Find where the given text appears and provide that cell's center as [x, y] coordinate. 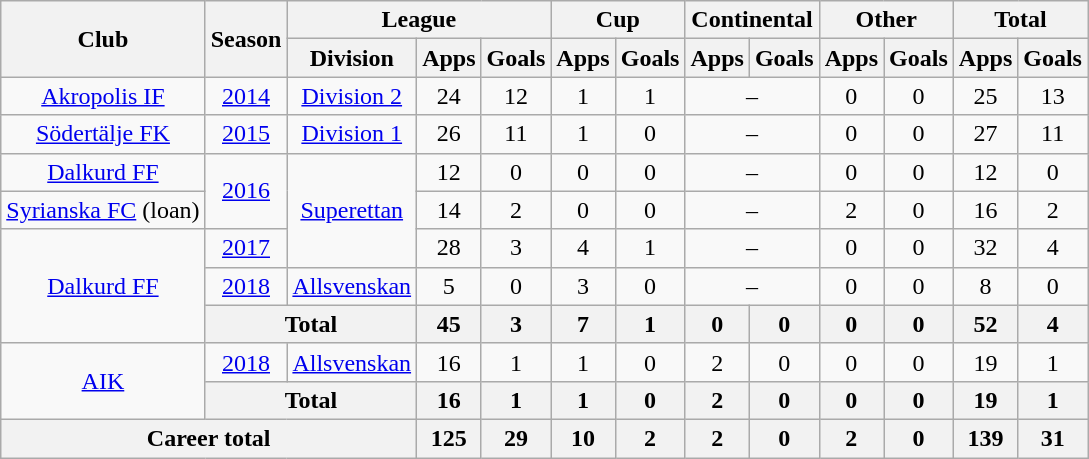
AIK [103, 381]
25 [985, 96]
Club [103, 39]
Cup [618, 20]
10 [583, 438]
28 [449, 248]
5 [449, 286]
2015 [246, 134]
Season [246, 39]
2014 [246, 96]
2017 [246, 248]
Akropolis IF [103, 96]
14 [449, 210]
52 [985, 324]
Division [352, 58]
8 [985, 286]
24 [449, 96]
7 [583, 324]
Division 1 [352, 134]
Superettan [352, 210]
31 [1053, 438]
Other [886, 20]
139 [985, 438]
Career total [209, 438]
29 [516, 438]
45 [449, 324]
32 [985, 248]
Södertälje FK [103, 134]
League [419, 20]
Syrianska FC (loan) [103, 210]
13 [1053, 96]
2016 [246, 191]
125 [449, 438]
26 [449, 134]
Continental [752, 20]
27 [985, 134]
Division 2 [352, 96]
